Scan for the cell matching the given text and deliver its (X, Y) coordinate at center. 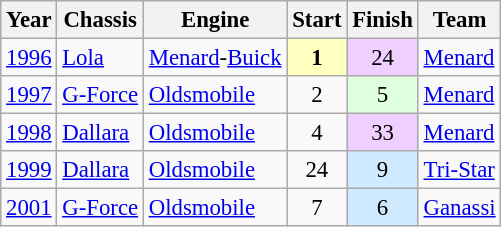
Engine (214, 20)
Team (460, 20)
Year (29, 20)
7 (317, 208)
1999 (29, 170)
Ganassi (460, 208)
1998 (29, 133)
Menard-Buick (214, 58)
2001 (29, 208)
1 (317, 58)
Chassis (100, 20)
5 (382, 95)
1996 (29, 58)
1997 (29, 95)
Finish (382, 20)
6 (382, 208)
Tri-Star (460, 170)
2 (317, 95)
33 (382, 133)
Start (317, 20)
Lola (100, 58)
4 (317, 133)
9 (382, 170)
